Extract the [X, Y] coordinate from the center of the cell holding the provided text.  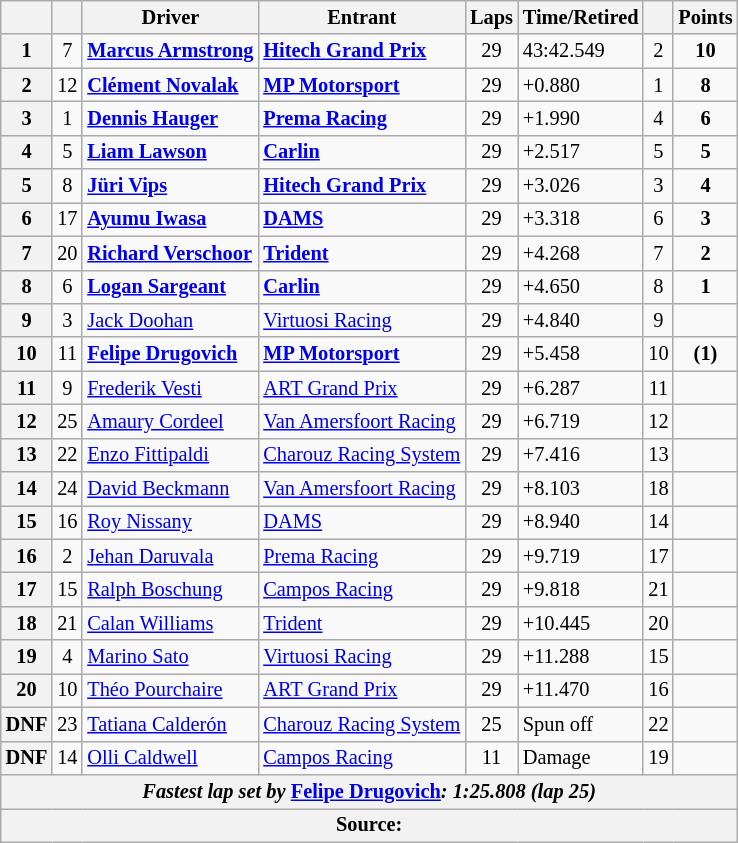
+7.416 [581, 455]
43:42.549 [581, 51]
+0.880 [581, 85]
+1.990 [581, 118]
Jüri Vips [170, 186]
Ralph Boschung [170, 589]
Damage [581, 758]
Clément Novalak [170, 85]
Jehan Daruvala [170, 556]
Felipe Drugovich [170, 354]
Amaury Cordeel [170, 421]
(1) [705, 354]
Ayumu Iwasa [170, 219]
Logan Sargeant [170, 287]
Source: [370, 825]
+4.650 [581, 287]
Points [705, 17]
Entrant [362, 17]
+11.288 [581, 657]
Jack Doohan [170, 320]
Liam Lawson [170, 152]
+11.470 [581, 690]
+3.026 [581, 186]
+10.445 [581, 623]
+4.840 [581, 320]
24 [67, 489]
Théo Pourchaire [170, 690]
23 [67, 724]
Enzo Fittipaldi [170, 455]
Driver [170, 17]
Laps [492, 17]
+6.287 [581, 388]
+3.318 [581, 219]
Marcus Armstrong [170, 51]
David Beckmann [170, 489]
+4.268 [581, 253]
+6.719 [581, 421]
+8.940 [581, 522]
Frederik Vesti [170, 388]
+2.517 [581, 152]
+5.458 [581, 354]
Marino Sato [170, 657]
Richard Verschoor [170, 253]
Fastest lap set by Felipe Drugovich: 1:25.808 (lap 25) [370, 791]
Olli Caldwell [170, 758]
Calan Williams [170, 623]
+8.103 [581, 489]
+9.719 [581, 556]
Dennis Hauger [170, 118]
Spun off [581, 724]
Time/Retired [581, 17]
+9.818 [581, 589]
Roy Nissany [170, 522]
Tatiana Calderón [170, 724]
